From the cell containing the given text, extract its center point as [X, Y] coordinate. 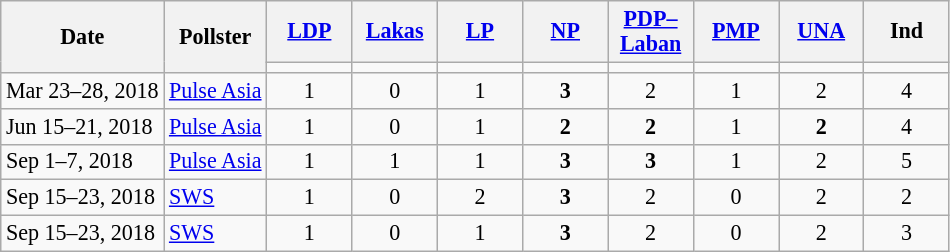
Ind [906, 30]
Lakas [394, 30]
Jun 15–21, 2018 [82, 126]
Sep 1–7, 2018 [82, 162]
NP [566, 30]
PDP–Laban [650, 30]
Pollster [216, 36]
Date [82, 36]
5 [906, 162]
LDP [310, 30]
UNA [822, 30]
LP [480, 30]
Mar 23–28, 2018 [82, 90]
PMP [736, 30]
